Scan for the cell matching the given text and deliver its [x, y] coordinate at center. 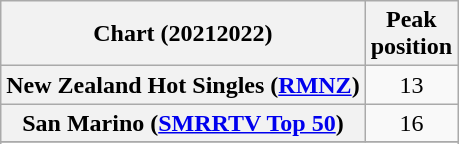
16 [411, 123]
San Marino (SMRRTV Top 50) [183, 123]
Chart (20212022) [183, 34]
Peakposition [411, 34]
New Zealand Hot Singles (RMNZ) [183, 85]
13 [411, 85]
